Extract the [x, y] coordinate from the center of the cell holding the provided text.  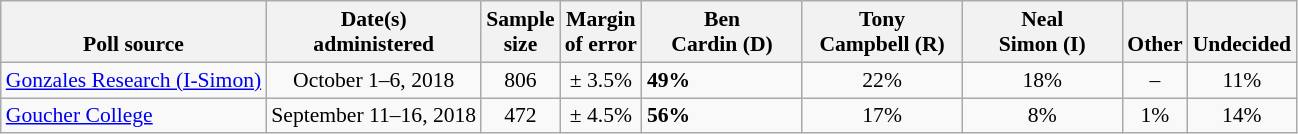
8% [1042, 116]
BenCardin (D) [722, 32]
± 4.5% [601, 116]
472 [520, 116]
Other [1154, 32]
Poll source [134, 32]
± 3.5% [601, 80]
Marginof error [601, 32]
806 [520, 80]
NealSimon (I) [1042, 32]
– [1154, 80]
11% [1242, 80]
TonyCampbell (R) [882, 32]
Gonzales Research (I-Simon) [134, 80]
Samplesize [520, 32]
14% [1242, 116]
18% [1042, 80]
Goucher College [134, 116]
17% [882, 116]
49% [722, 80]
October 1–6, 2018 [374, 80]
Undecided [1242, 32]
1% [1154, 116]
Date(s)administered [374, 32]
September 11–16, 2018 [374, 116]
56% [722, 116]
22% [882, 80]
